Search for the cell housing the specified text and yield its [X, Y] center coordinate. 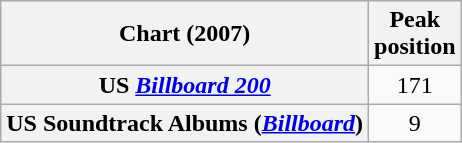
9 [415, 123]
Peakposition [415, 34]
US Soundtrack Albums (Billboard) [185, 123]
US Billboard 200 [185, 85]
Chart (2007) [185, 34]
171 [415, 85]
